Scan for the cell matching the given text and deliver its [X, Y] coordinate at center. 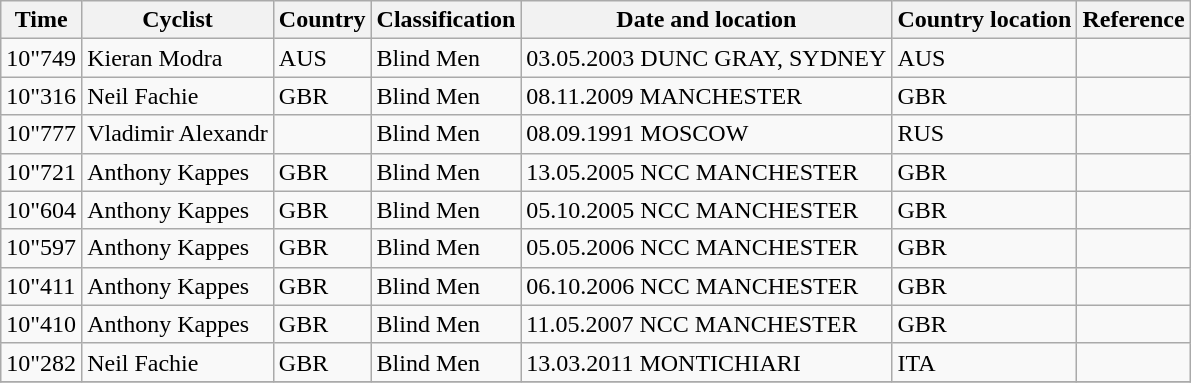
10"316 [42, 96]
10"604 [42, 210]
10"777 [42, 134]
08.11.2009 MANCHESTER [706, 96]
Cyclist [178, 20]
Country [322, 20]
05.10.2005 NCC MANCHESTER [706, 210]
10"411 [42, 286]
Reference [1134, 20]
13.05.2005 NCC MANCHESTER [706, 172]
10"597 [42, 248]
11.05.2007 NCC MANCHESTER [706, 324]
Country location [984, 20]
Time [42, 20]
Vladimir Alexandr [178, 134]
10"721 [42, 172]
10"749 [42, 58]
08.09.1991 MOSCOW [706, 134]
13.03.2011 MONTICHIARI [706, 362]
ITA [984, 362]
10"410 [42, 324]
Date and location [706, 20]
06.10.2006 NCC MANCHESTER [706, 286]
10"282 [42, 362]
Classification [446, 20]
RUS [984, 134]
03.05.2003 DUNC GRAY, SYDNEY [706, 58]
Kieran Modra [178, 58]
05.05.2006 NCC MANCHESTER [706, 248]
